Pinpoint the cell where the given text exists, returning its (X, Y) midpoint coordinate. 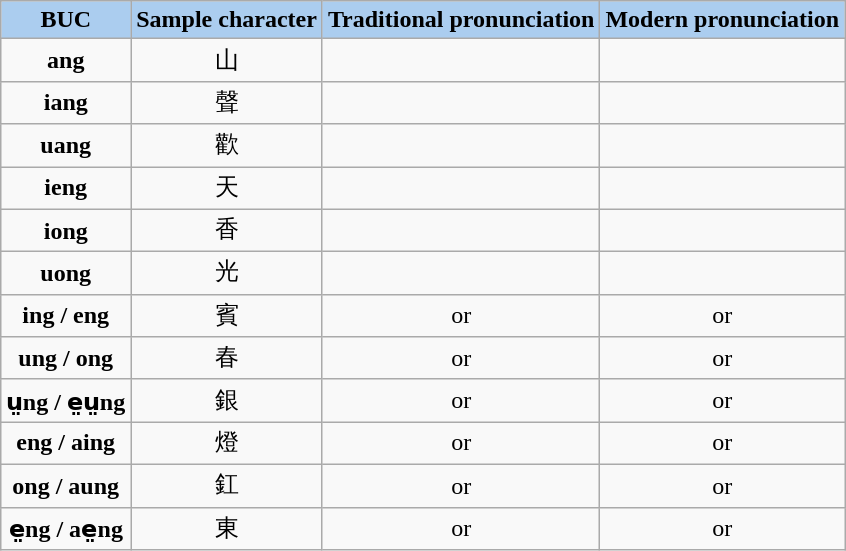
ing / eng (66, 316)
燈 (227, 444)
銀 (227, 400)
山 (227, 60)
ang (66, 60)
聲 (227, 102)
eng / aing (66, 444)
iang (66, 102)
uong (66, 274)
Modern pronunciation (722, 20)
BUC (66, 20)
Sample character (227, 20)
iong (66, 230)
東 (227, 528)
e̤ng / ae̤ng (66, 528)
ieng (66, 188)
ṳng / e̤ṳng (66, 400)
香 (227, 230)
釭 (227, 486)
uang (66, 146)
ong / aung (66, 486)
ung / ong (66, 358)
天 (227, 188)
春 (227, 358)
Traditional pronunciation (461, 20)
歡 (227, 146)
賓 (227, 316)
光 (227, 274)
